Provide the (X, Y) coordinate of the cell's center where the given text is located.  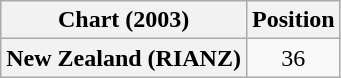
New Zealand (RIANZ) (124, 58)
Position (293, 20)
Chart (2003) (124, 20)
36 (293, 58)
